Pinpoint the cell where the given text exists, returning its (X, Y) midpoint coordinate. 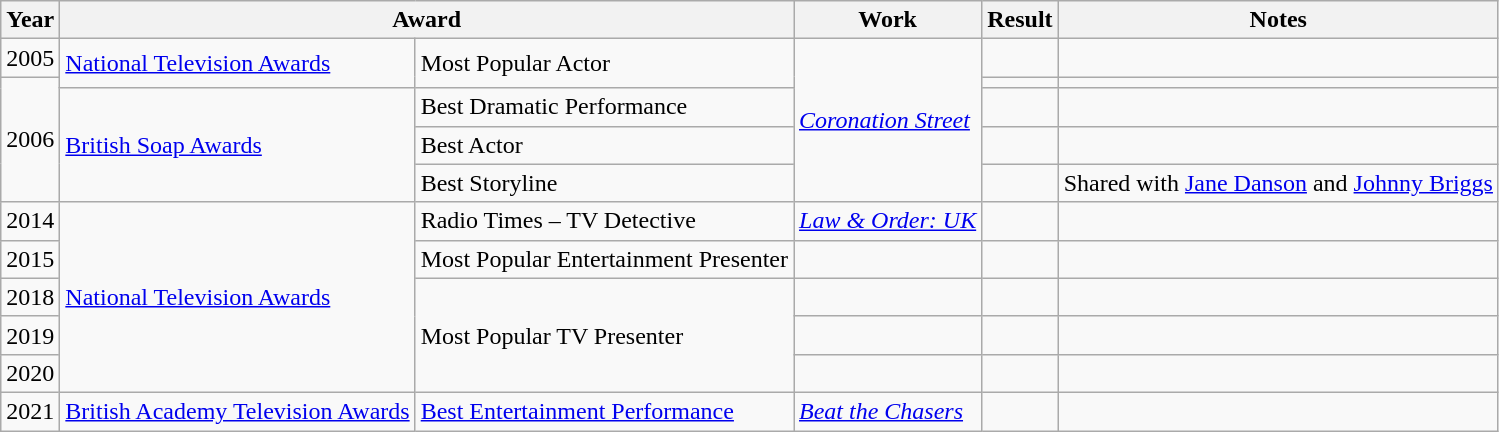
Beat the Chasers (888, 411)
Radio Times – TV Detective (604, 221)
2015 (30, 259)
2021 (30, 411)
Best Dramatic Performance (604, 107)
2005 (30, 58)
British Soap Awards (238, 145)
Notes (1278, 20)
2014 (30, 221)
2019 (30, 335)
Most Popular Entertainment Presenter (604, 259)
Shared with Jane Danson and Johnny Briggs (1278, 183)
Best Entertainment Performance (604, 411)
Law & Order: UK (888, 221)
Award (427, 20)
Most Popular Actor (604, 64)
Work (888, 20)
Best Storyline (604, 183)
2020 (30, 373)
British Academy Television Awards (238, 411)
2018 (30, 297)
2006 (30, 140)
Result (1020, 20)
Year (30, 20)
Most Popular TV Presenter (604, 335)
Coronation Street (888, 120)
Best Actor (604, 145)
